Return (x, y) of the center of cell containing provided text 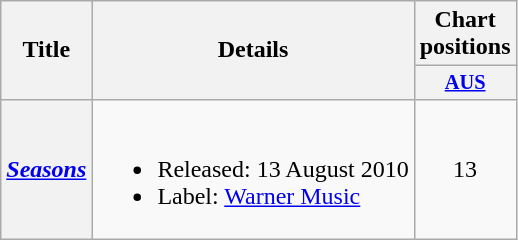
Released: 13 August 2010Label: Warner Music (253, 169)
AUS (465, 83)
Seasons (46, 169)
Title (46, 50)
Details (253, 50)
Chart positions (465, 34)
13 (465, 169)
